Provide the [X, Y] coordinate of the cell's center where the given text is located.  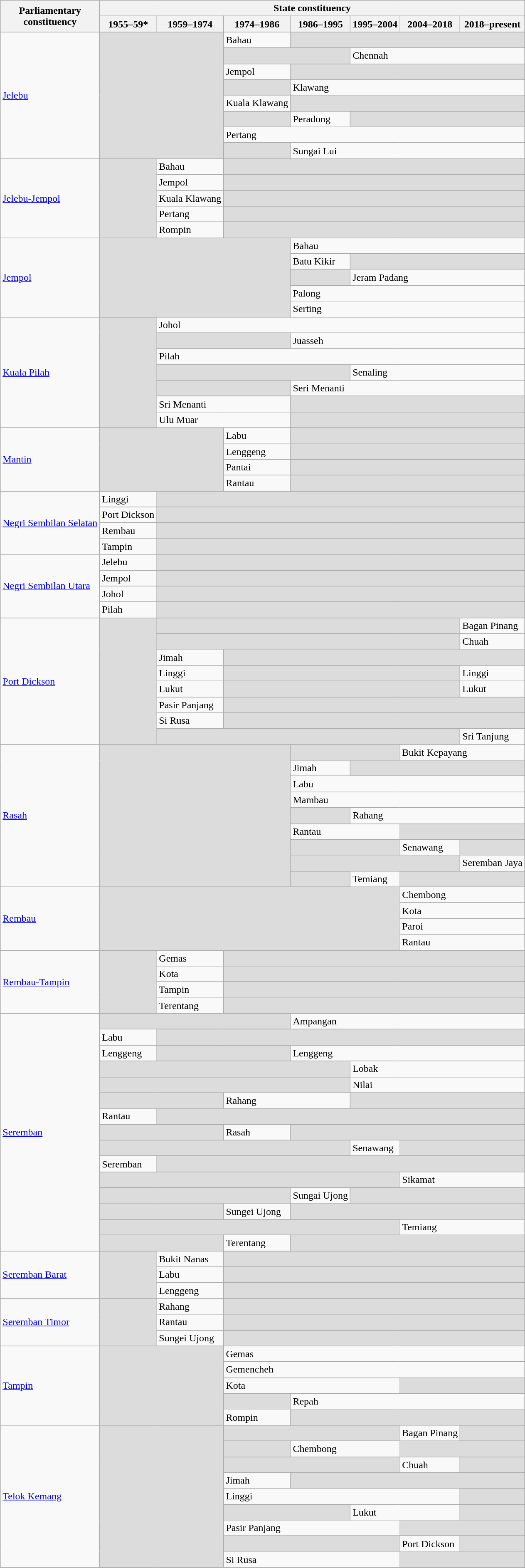
Juasseh [408, 341]
1955–59* [128, 24]
Rembau-Tampin [50, 982]
Seremban Timor [50, 1322]
Ampangan [408, 1021]
Paroi [462, 926]
State constituency [313, 8]
Seremban Barat [50, 1275]
Sikamat [462, 1180]
2004–2018 [430, 24]
1959–1974 [190, 24]
Serting [408, 309]
1974–1986 [257, 24]
Jelebu-Jempol [50, 198]
Parliamentaryconstituency [50, 16]
Seremban Jaya [493, 863]
Peradong [320, 119]
Mantin [50, 459]
Jeram Padang [438, 277]
Sri Menanti [224, 404]
Mambau [408, 800]
Senaling [438, 372]
Negri Sembilan Selatan [50, 523]
Seri Menanti [408, 388]
Klawang [408, 87]
Telok Kemang [50, 1496]
Repah [408, 1401]
Sungai Ujong [320, 1195]
Lobak [438, 1069]
Sungai Lui [408, 151]
Chennah [438, 56]
Bukit Nanas [190, 1259]
Pantai [257, 467]
Sri Tanjung [493, 737]
Ulu Muar [224, 420]
Palong [408, 293]
Nilai [438, 1085]
Kuala Pilah [50, 372]
2018–present [493, 24]
Gemencheh [374, 1370]
1986–1995 [320, 24]
Negri Sembilan Utara [50, 586]
Bukit Kepayang [462, 752]
1995–2004 [375, 24]
Batu Kikir [320, 262]
